Determine the (X, Y) coordinate at the center of the cell enclosing the given text.  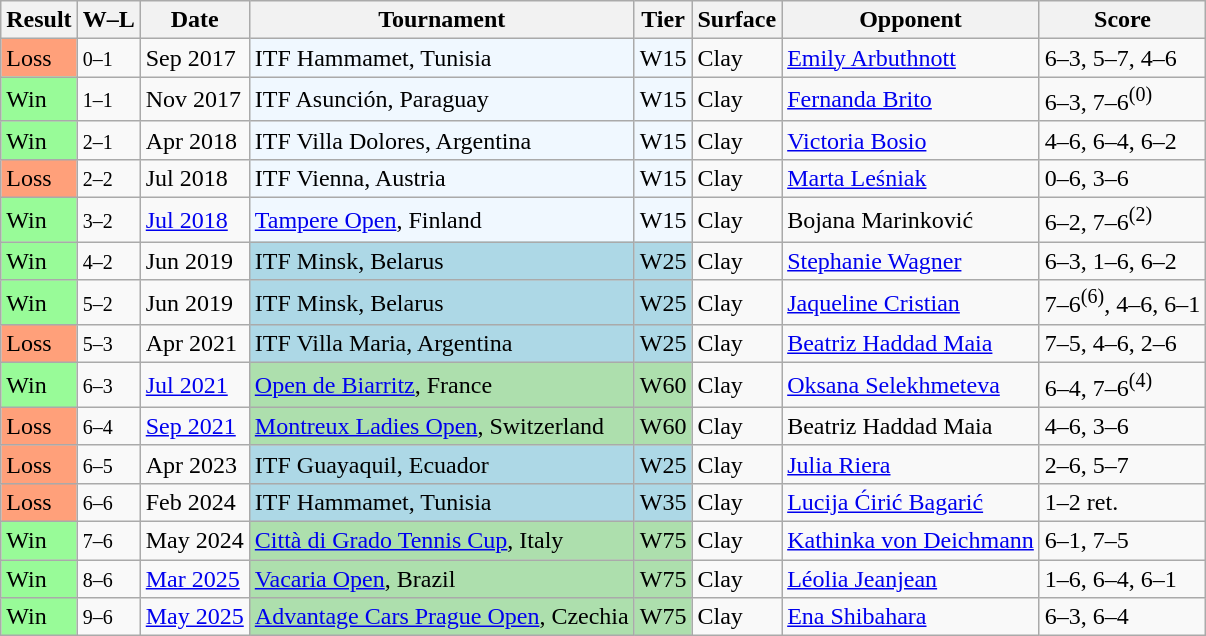
May 2024 (194, 541)
1–6, 6–4, 6–1 (1122, 579)
Tournament (442, 20)
6–4 (108, 426)
Città di Grado Tennis Cup, Italy (442, 541)
0–6, 3–6 (1122, 178)
Lucija Ćirić Bagarić (911, 502)
6–3, 5–7, 4–6 (1122, 58)
1–1 (108, 100)
3–2 (108, 220)
Stephanie Wagner (911, 261)
7–5, 4–6, 2–6 (1122, 344)
Sep 2017 (194, 58)
Victoria Bosio (911, 140)
2–2 (108, 178)
ITF Vienna, Austria (442, 178)
6–3, 6–4 (1122, 617)
Emily Arbuthnott (911, 58)
Sep 2021 (194, 426)
0–1 (108, 58)
Apr 2018 (194, 140)
6–1, 7–5 (1122, 541)
Advantage Cars Prague Open, Czechia (442, 617)
Kathinka von Deichmann (911, 541)
7–6(6), 4–6, 6–1 (1122, 302)
Feb 2024 (194, 502)
Marta Leśniak (911, 178)
Ena Shibahara (911, 617)
Date (194, 20)
Result (39, 20)
6–3 (108, 386)
W35 (663, 502)
Oksana Selekhmeteva (911, 386)
7–6 (108, 541)
ITF Guayaquil, Ecuador (442, 464)
Score (1122, 20)
Tampere Open, Finland (442, 220)
6–4, 7–6(4) (1122, 386)
Open de Biarritz, France (442, 386)
6–2, 7–6(2) (1122, 220)
Apr 2021 (194, 344)
W–L (108, 20)
4–6, 3–6 (1122, 426)
6–5 (108, 464)
Apr 2023 (194, 464)
6–6 (108, 502)
Vacaria Open, Brazil (442, 579)
ITF Villa Maria, Argentina (442, 344)
Surface (737, 20)
6–3, 7–6(0) (1122, 100)
4–6, 6–4, 6–2 (1122, 140)
ITF Asunción, Paraguay (442, 100)
5–3 (108, 344)
Fernanda Brito (911, 100)
2–6, 5–7 (1122, 464)
Jul 2021 (194, 386)
Montreux Ladies Open, Switzerland (442, 426)
2–1 (108, 140)
Bojana Marinković (911, 220)
9–6 (108, 617)
Mar 2025 (194, 579)
Jaqueline Cristian (911, 302)
6–3, 1–6, 6–2 (1122, 261)
1–2 ret. (1122, 502)
Julia Riera (911, 464)
Léolia Jeanjean (911, 579)
May 2025 (194, 617)
5–2 (108, 302)
Nov 2017 (194, 100)
8–6 (108, 579)
ITF Villa Dolores, Argentina (442, 140)
Tier (663, 20)
4–2 (108, 261)
Opponent (911, 20)
